Determine the [X, Y] coordinate at the center of the cell enclosing the given text.  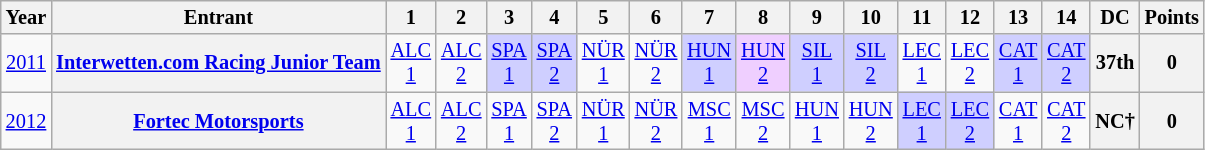
MSC2 [763, 121]
37th [1114, 63]
Fortec Motorsports [218, 121]
MSC1 [709, 121]
DC [1114, 17]
7 [709, 17]
9 [817, 17]
Interwetten.com Racing Junior Team [218, 63]
2 [461, 17]
Year [26, 17]
2011 [26, 63]
10 [871, 17]
2012 [26, 121]
13 [1018, 17]
1 [411, 17]
14 [1066, 17]
4 [554, 17]
NC† [1114, 121]
Points [1172, 17]
6 [656, 17]
5 [604, 17]
12 [970, 17]
Entrant [218, 17]
11 [922, 17]
SIL1 [817, 63]
SIL2 [871, 63]
3 [508, 17]
8 [763, 17]
